Return the [X, Y] coordinate for the center point of the cell that contains the specified text.  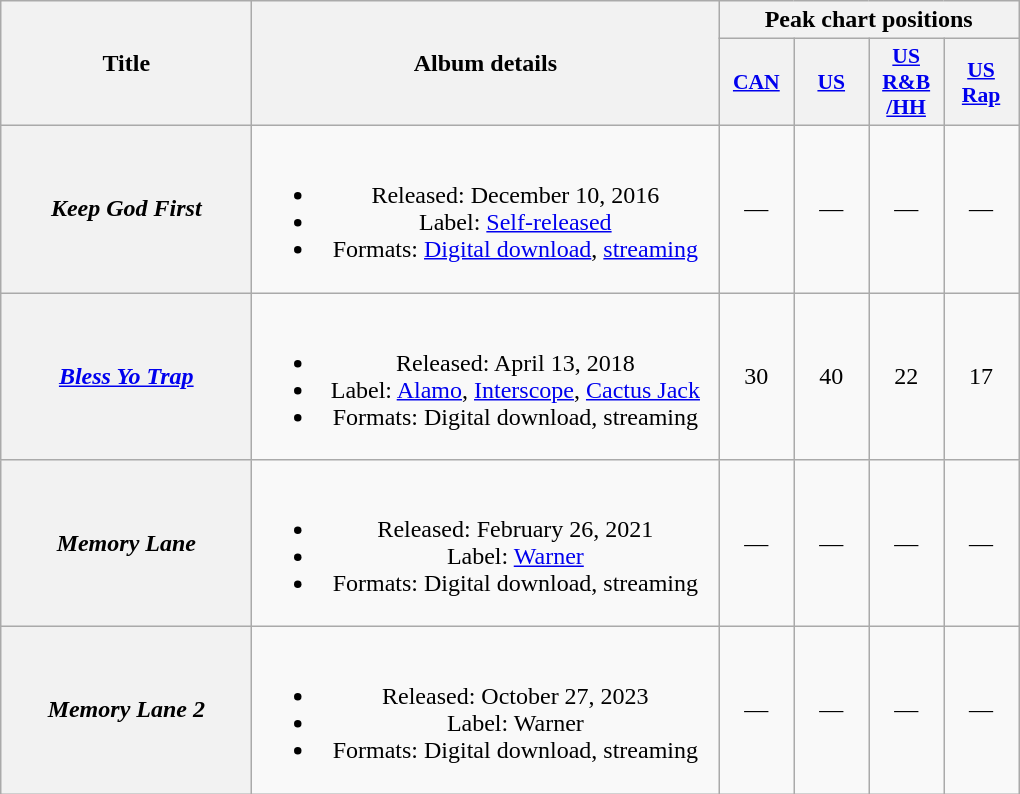
22 [906, 376]
USRap [982, 82]
Keep God First [126, 208]
Released: October 27, 2023Label: WarnerFormats: Digital download, streaming [486, 710]
Memory Lane 2 [126, 710]
CAN [756, 82]
30 [756, 376]
Memory Lane [126, 544]
US [832, 82]
Released: February 26, 2021Label: WarnerFormats: Digital download, streaming [486, 544]
40 [832, 376]
17 [982, 376]
Released: December 10, 2016Label: Self-releasedFormats: Digital download, streaming [486, 208]
Album details [486, 64]
Bless Yo Trap [126, 376]
USR&B/HH [906, 82]
Peak chart positions [869, 20]
Released: April 13, 2018Label: Alamo, Interscope, Cactus JackFormats: Digital download, streaming [486, 376]
Title [126, 64]
